Extract the [X, Y] coordinate from the center of the cell holding the provided text.  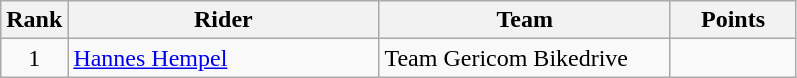
Hannes Hempel [224, 58]
Points [732, 20]
Team Gericom Bikedrive [525, 58]
1 [34, 58]
Rider [224, 20]
Team [525, 20]
Rank [34, 20]
